Pinpoint the cell where the given text exists, returning its (X, Y) midpoint coordinate. 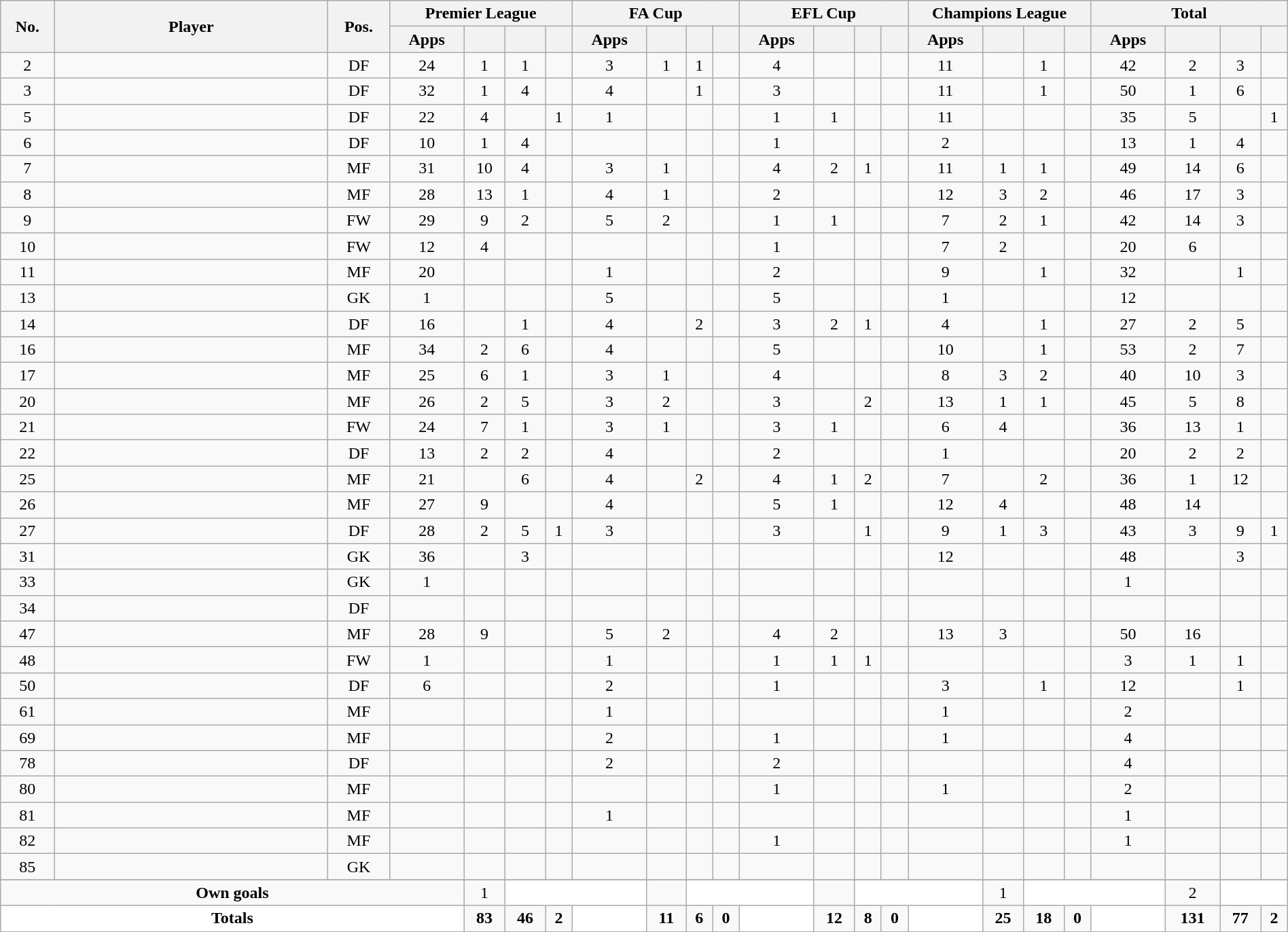
18 (1043, 918)
Player (192, 26)
81 (27, 815)
83 (484, 918)
77 (1240, 918)
80 (27, 789)
53 (1128, 350)
EFL Cup (823, 14)
61 (27, 711)
FA Cup (656, 14)
Champions League (1000, 14)
Total (1189, 14)
49 (1128, 168)
82 (27, 841)
45 (1128, 401)
43 (1128, 531)
Own goals (232, 893)
Premier League (481, 14)
29 (427, 220)
Pos. (359, 26)
69 (27, 737)
Totals (232, 918)
33 (27, 582)
35 (1128, 117)
47 (27, 634)
131 (1192, 918)
No. (27, 26)
85 (27, 867)
40 (1128, 376)
78 (27, 764)
